From the cell containing the given text, extract its center point as (x, y) coordinate. 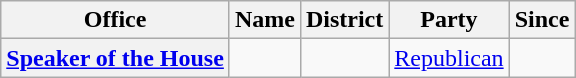
District (344, 20)
Republican (449, 58)
Speaker of the House (116, 58)
Since (542, 20)
Office (116, 20)
Name (264, 20)
Party (449, 20)
